Find where the given text appears and provide that cell's center as (x, y) coordinate. 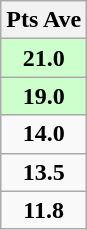
13.5 (44, 172)
14.0 (44, 134)
19.0 (44, 96)
11.8 (44, 210)
Pts Ave (44, 20)
21.0 (44, 58)
